Capture the cell that displays the provided text and extract its (X, Y) central coordinate. 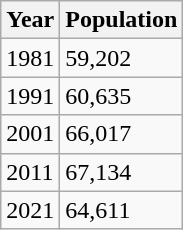
1991 (30, 96)
2001 (30, 134)
59,202 (122, 58)
1981 (30, 58)
Year (30, 20)
64,611 (122, 210)
2021 (30, 210)
2011 (30, 172)
60,635 (122, 96)
Population (122, 20)
66,017 (122, 134)
67,134 (122, 172)
